Extract the [X, Y] coordinate from the center of the cell holding the provided text.  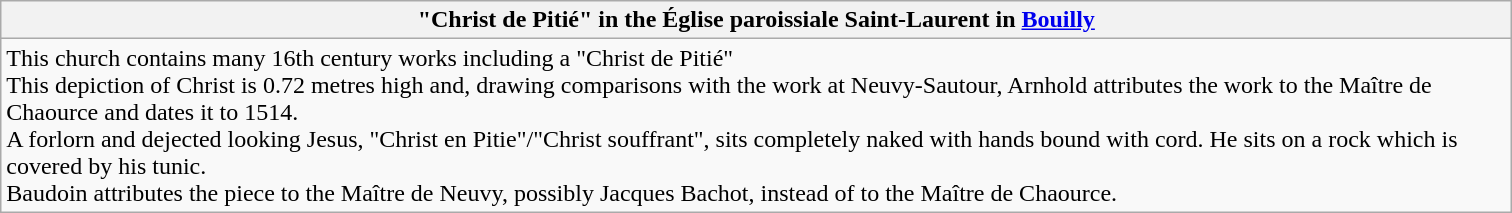
"Christ de Pitié" in the Église paroissiale Saint-Laurent in Bouilly [756, 20]
